Find where the given text appears and provide that cell's center as (x, y) coordinate. 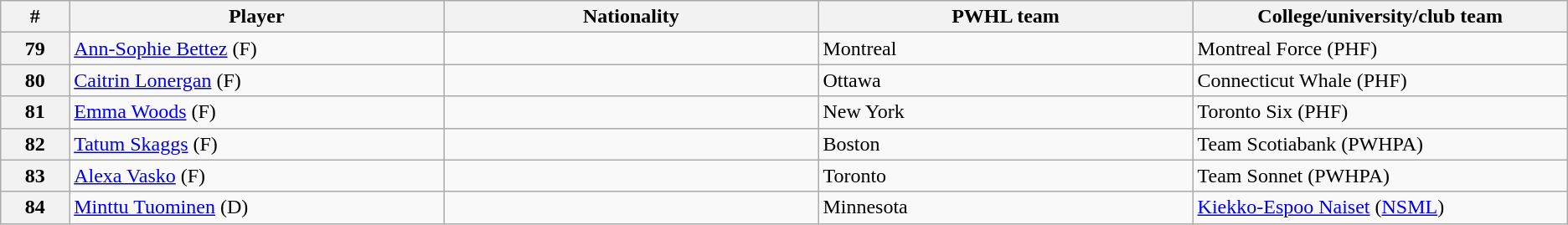
Montreal (1005, 49)
Ottawa (1005, 80)
82 (35, 144)
Tatum Skaggs (F) (256, 144)
College/university/club team (1380, 17)
81 (35, 112)
Kiekko-Espoo Naiset (NSML) (1380, 207)
# (35, 17)
79 (35, 49)
83 (35, 176)
80 (35, 80)
Minnesota (1005, 207)
New York (1005, 112)
Toronto (1005, 176)
Alexa Vasko (F) (256, 176)
Team Sonnet (PWHPA) (1380, 176)
PWHL team (1005, 17)
Connecticut Whale (PHF) (1380, 80)
Nationality (632, 17)
Montreal Force (PHF) (1380, 49)
Player (256, 17)
Caitrin Lonergan (F) (256, 80)
Minttu Tuominen (D) (256, 207)
Ann-Sophie Bettez (F) (256, 49)
84 (35, 207)
Emma Woods (F) (256, 112)
Toronto Six (PHF) (1380, 112)
Team Scotiabank (PWHPA) (1380, 144)
Boston (1005, 144)
